Capture the cell that displays the provided text and extract its (x, y) central coordinate. 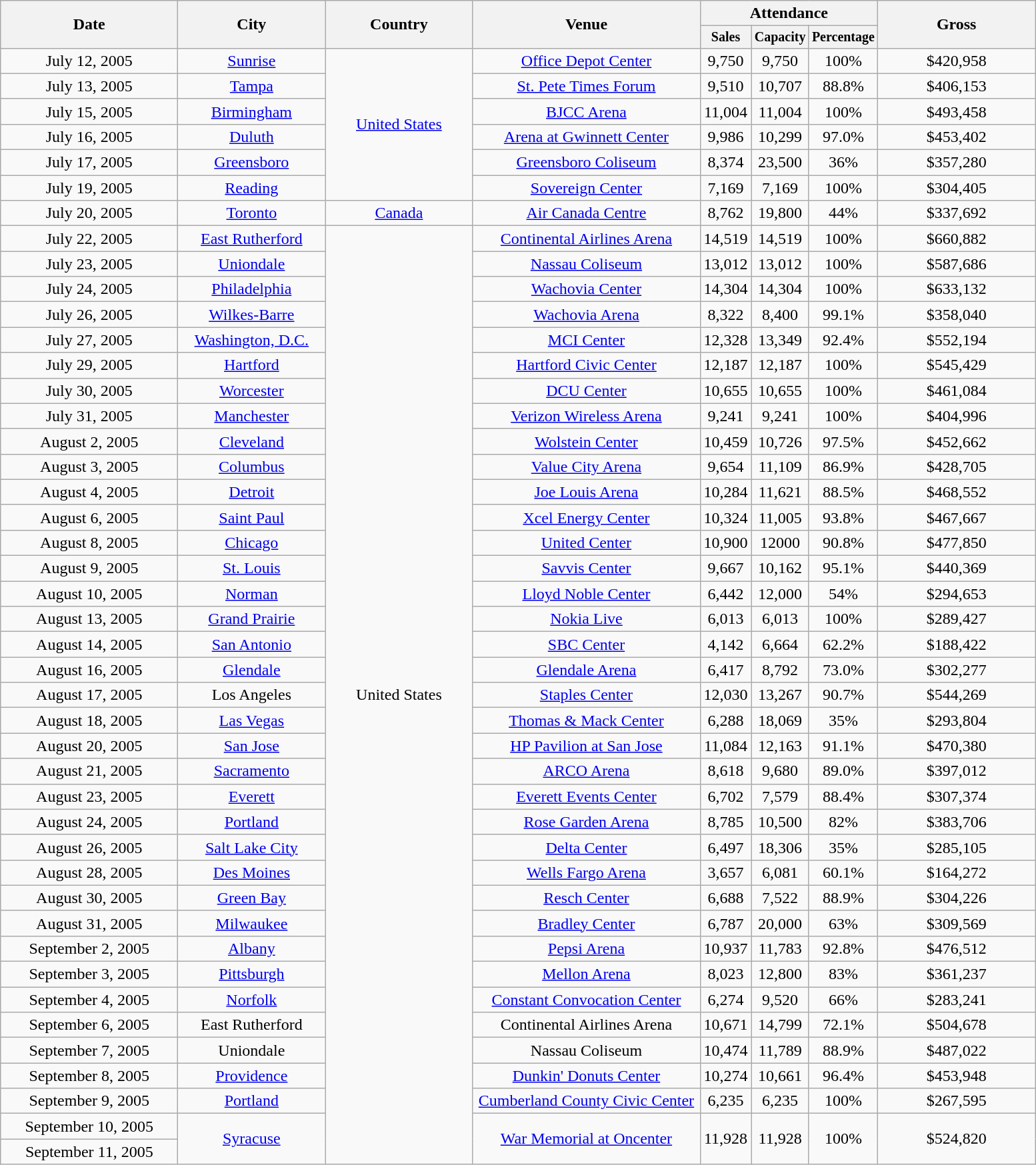
Grand Prairie (252, 619)
Office Depot Center (587, 61)
July 17, 2005 (89, 163)
Cleveland (252, 441)
$309,569 (957, 923)
$307,374 (957, 796)
Los Angeles (252, 695)
$397,012 (957, 771)
August 13, 2005 (89, 619)
August 6, 2005 (89, 517)
St. Pete Times Forum (587, 86)
$357,280 (957, 163)
Wachovia Center (587, 289)
Sacramento (252, 771)
Value City Arena (587, 467)
10,500 (780, 822)
Rose Garden Arena (587, 822)
3,657 (725, 872)
Norfolk (252, 1000)
Delta Center (587, 847)
Columbus (252, 467)
Arena at Gwinnett Center (587, 137)
8,400 (780, 315)
Attendance (789, 13)
13,267 (780, 695)
Date (89, 25)
July 30, 2005 (89, 391)
July 16, 2005 (89, 137)
12,000 (780, 594)
Canada (399, 213)
$587,686 (957, 264)
San Antonio (252, 644)
$304,226 (957, 898)
$293,804 (957, 720)
Glendale (252, 670)
July 24, 2005 (89, 289)
10,937 (725, 948)
$660,882 (957, 239)
August 28, 2005 (89, 872)
July 31, 2005 (89, 416)
Salt Lake City (252, 847)
July 20, 2005 (89, 213)
9,654 (725, 467)
Country (399, 25)
United Center (587, 543)
19,800 (780, 213)
$164,272 (957, 872)
92.8% (843, 948)
11,783 (780, 948)
86.9% (843, 467)
10,299 (780, 137)
Thomas & Mack Center (587, 720)
$188,422 (957, 644)
Resch Center (587, 898)
10,162 (780, 569)
10,474 (725, 1050)
Nokia Live (587, 619)
August 10, 2005 (89, 594)
Wachovia Arena (587, 315)
Norman (252, 594)
$487,022 (957, 1050)
August 17, 2005 (89, 695)
$289,427 (957, 619)
$461,084 (957, 391)
August 16, 2005 (89, 670)
6,274 (725, 1000)
$285,105 (957, 847)
August 2, 2005 (89, 441)
13,349 (780, 340)
Savvis Center (587, 569)
12000 (780, 543)
Xcel Energy Center (587, 517)
City (252, 25)
$470,380 (957, 746)
10,274 (725, 1076)
July 15, 2005 (89, 111)
11,109 (780, 467)
Des Moines (252, 872)
$406,153 (957, 86)
66% (843, 1000)
September 3, 2005 (89, 974)
12,328 (725, 340)
7,522 (780, 898)
September 7, 2005 (89, 1050)
Hartford (252, 365)
August 3, 2005 (89, 467)
San Jose (252, 746)
Staples Center (587, 695)
88.8% (843, 86)
$468,552 (957, 492)
St. Louis (252, 569)
$428,705 (957, 467)
August 26, 2005 (89, 847)
97.0% (843, 137)
Sales (725, 37)
August 23, 2005 (89, 796)
July 29, 2005 (89, 365)
August 31, 2005 (89, 923)
73.0% (843, 670)
89.0% (843, 771)
Detroit (252, 492)
August 8, 2005 (89, 543)
Birmingham (252, 111)
August 20, 2005 (89, 746)
Everett Events Center (587, 796)
Pepsi Arena (587, 948)
September 8, 2005 (89, 1076)
MCI Center (587, 340)
18,306 (780, 847)
$524,820 (957, 1139)
6,664 (780, 644)
8,374 (725, 163)
11,621 (780, 492)
82% (843, 822)
July 26, 2005 (89, 315)
10,459 (725, 441)
12,163 (780, 746)
Verizon Wireless Arena (587, 416)
72.1% (843, 1025)
$420,958 (957, 61)
12,030 (725, 695)
6,288 (725, 720)
Philadelphia (252, 289)
8,618 (725, 771)
9,510 (725, 86)
62.2% (843, 644)
Cumberland County Civic Center (587, 1101)
HP Pavilion at San Jose (587, 746)
6,787 (725, 923)
Everett (252, 796)
10,671 (725, 1025)
July 13, 2005 (89, 86)
DCU Center (587, 391)
11,084 (725, 746)
$544,269 (957, 695)
Worcester (252, 391)
7,579 (780, 796)
Mellon Arena (587, 974)
Duluth (252, 137)
Dunkin' Donuts Center (587, 1076)
$440,369 (957, 569)
10,324 (725, 517)
Saint Paul (252, 517)
97.5% (843, 441)
$283,241 (957, 1000)
Toronto (252, 213)
Percentage (843, 37)
36% (843, 163)
August 18, 2005 (89, 720)
88.5% (843, 492)
83% (843, 974)
$453,402 (957, 137)
$383,706 (957, 822)
90.7% (843, 695)
Providence (252, 1076)
ARCO Arena (587, 771)
$294,653 (957, 594)
23,500 (780, 163)
Air Canada Centre (587, 213)
6,702 (725, 796)
August 14, 2005 (89, 644)
18,069 (780, 720)
88.4% (843, 796)
Washington, D.C. (252, 340)
Constant Convocation Center (587, 1000)
Manchester (252, 416)
Venue (587, 25)
$267,595 (957, 1101)
95.1% (843, 569)
9,986 (725, 137)
Reading (252, 188)
44% (843, 213)
91.1% (843, 746)
September 9, 2005 (89, 1101)
$453,948 (957, 1076)
$467,667 (957, 517)
July 12, 2005 (89, 61)
September 4, 2005 (89, 1000)
54% (843, 594)
Capacity (780, 37)
14,799 (780, 1025)
War Memorial at Oncenter (587, 1139)
9,520 (780, 1000)
Tampa (252, 86)
Sunrise (252, 61)
8,762 (725, 213)
September 10, 2005 (89, 1126)
$545,429 (957, 365)
September 6, 2005 (89, 1025)
Glendale Arena (587, 670)
Wells Fargo Arena (587, 872)
Bradley Center (587, 923)
$337,692 (957, 213)
10,661 (780, 1076)
SBC Center (587, 644)
Chicago (252, 543)
$404,996 (957, 416)
93.8% (843, 517)
$452,662 (957, 441)
Wilkes-Barre (252, 315)
$304,405 (957, 188)
11,789 (780, 1050)
July 22, 2005 (89, 239)
July 23, 2005 (89, 264)
Greensboro (252, 163)
July 19, 2005 (89, 188)
8,322 (725, 315)
BJCC Arena (587, 111)
July 27, 2005 (89, 340)
92.4% (843, 340)
90.8% (843, 543)
8,023 (725, 974)
6,497 (725, 847)
Lloyd Noble Center (587, 594)
August 4, 2005 (89, 492)
9,667 (725, 569)
4,142 (725, 644)
10,726 (780, 441)
Joe Louis Arena (587, 492)
Hartford Civic Center (587, 365)
Wolstein Center (587, 441)
August 30, 2005 (89, 898)
10,707 (780, 86)
6,417 (725, 670)
10,284 (725, 492)
Pittsburgh (252, 974)
September 2, 2005 (89, 948)
99.1% (843, 315)
Greensboro Coliseum (587, 163)
63% (843, 923)
Las Vegas (252, 720)
August 21, 2005 (89, 771)
Green Bay (252, 898)
$504,678 (957, 1025)
Sovereign Center (587, 188)
$552,194 (957, 340)
9,680 (780, 771)
96.4% (843, 1076)
8,792 (780, 670)
12,800 (780, 974)
$302,277 (957, 670)
Milwaukee (252, 923)
August 9, 2005 (89, 569)
10,900 (725, 543)
6,081 (780, 872)
11,005 (780, 517)
$477,850 (957, 543)
6,688 (725, 898)
$633,132 (957, 289)
6,442 (725, 594)
September 11, 2005 (89, 1152)
$361,237 (957, 974)
$493,458 (957, 111)
8,785 (725, 822)
Gross (957, 25)
August 24, 2005 (89, 822)
Albany (252, 948)
$476,512 (957, 948)
60.1% (843, 872)
$358,040 (957, 315)
Syracuse (252, 1139)
20,000 (780, 923)
